Find where the given text appears and provide that cell's center as (X, Y) coordinate. 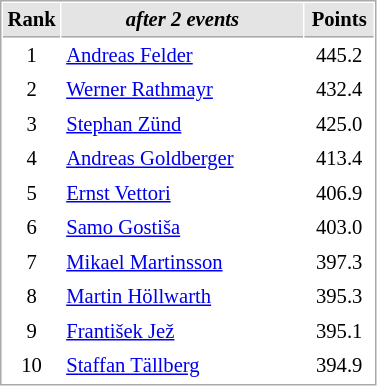
395.3 (340, 296)
7 (32, 262)
Werner Rathmayr (183, 90)
425.0 (340, 124)
Ernst Vettori (183, 194)
after 2 events (183, 20)
6 (32, 228)
394.9 (340, 366)
397.3 (340, 262)
413.4 (340, 158)
František Jež (183, 332)
432.4 (340, 90)
9 (32, 332)
406.9 (340, 194)
Samo Gostiša (183, 228)
403.0 (340, 228)
Mikael Martinsson (183, 262)
445.2 (340, 56)
10 (32, 366)
Stephan Zünd (183, 124)
8 (32, 296)
1 (32, 56)
Points (340, 20)
3 (32, 124)
Staffan Tällberg (183, 366)
2 (32, 90)
5 (32, 194)
Rank (32, 20)
Martin Höllwarth (183, 296)
395.1 (340, 332)
4 (32, 158)
Andreas Goldberger (183, 158)
Andreas Felder (183, 56)
